Capture the cell that displays the provided text and extract its (X, Y) central coordinate. 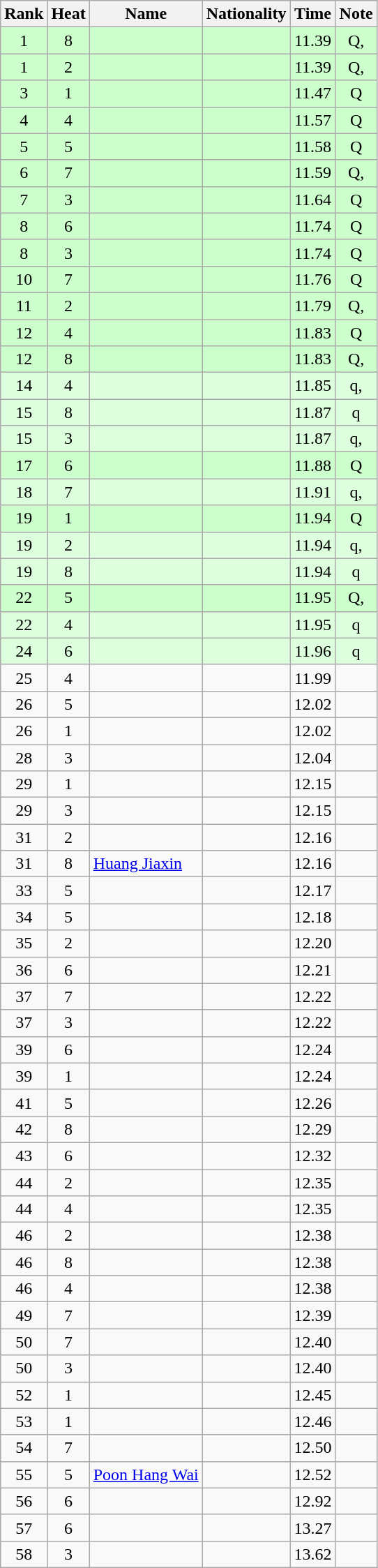
13.62 (312, 1554)
42 (24, 1129)
11.57 (312, 120)
28 (24, 757)
11.58 (312, 147)
11.91 (312, 492)
12.18 (312, 917)
11.96 (312, 651)
12.17 (312, 890)
12.92 (312, 1501)
11.59 (312, 173)
11.64 (312, 200)
11.85 (312, 386)
12.46 (312, 1421)
12.39 (312, 1315)
34 (24, 917)
25 (24, 678)
Time (312, 14)
12.04 (312, 757)
41 (24, 1103)
54 (24, 1448)
Nationality (246, 14)
13.27 (312, 1528)
53 (24, 1421)
11.88 (312, 465)
18 (24, 492)
10 (24, 279)
43 (24, 1156)
58 (24, 1554)
57 (24, 1528)
35 (24, 943)
55 (24, 1474)
Huang Jiaxin (146, 864)
Name (146, 14)
11.76 (312, 279)
Heat (68, 14)
12.20 (312, 943)
12.26 (312, 1103)
14 (24, 386)
12.52 (312, 1474)
11 (24, 306)
24 (24, 651)
Rank (24, 14)
11.79 (312, 306)
Poon Hang Wai (146, 1474)
33 (24, 890)
12.45 (312, 1395)
12.50 (312, 1448)
11.47 (312, 94)
49 (24, 1315)
52 (24, 1395)
12.32 (312, 1156)
12.21 (312, 970)
Note (356, 14)
17 (24, 465)
12.29 (312, 1129)
11.99 (312, 678)
56 (24, 1501)
36 (24, 970)
